Search for the cell housing the specified text and yield its [x, y] center coordinate. 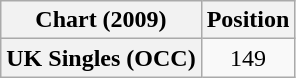
Chart (2009) [101, 20]
149 [248, 58]
Position [248, 20]
UK Singles (OCC) [101, 58]
